Output the (x, y) coordinate of the center of the cell containing the given text.  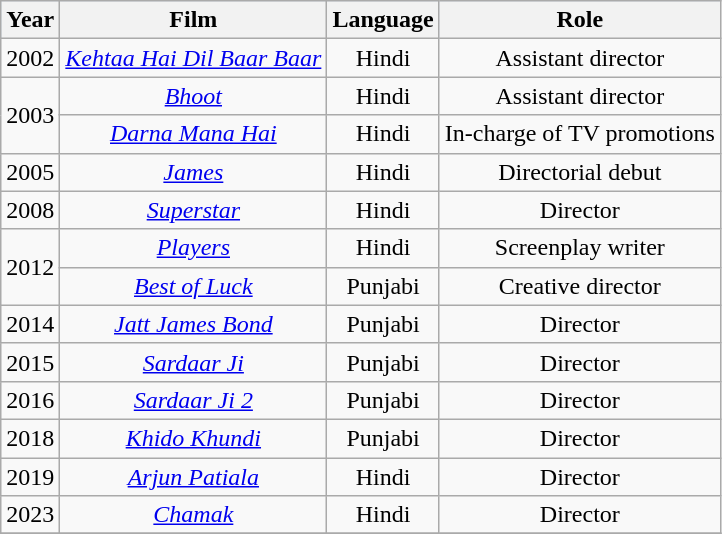
2012 (30, 267)
Screenplay writer (580, 248)
Kehtaa Hai Dil Baar Baar (194, 58)
Arjun Patiala (194, 477)
2014 (30, 324)
Sardaar Ji 2 (194, 400)
Language (383, 20)
Khido Khundi (194, 438)
Directorial debut (580, 172)
Best of Luck (194, 286)
2018 (30, 438)
Superstar (194, 210)
Sardaar Ji (194, 362)
2016 (30, 400)
2005 (30, 172)
Creative director (580, 286)
2008 (30, 210)
Darna Mana Hai (194, 134)
2002 (30, 58)
Role (580, 20)
Players (194, 248)
Bhoot (194, 96)
2003 (30, 115)
Year (30, 20)
Jatt James Bond (194, 324)
James (194, 172)
2019 (30, 477)
In-charge of TV promotions (580, 134)
2023 (30, 515)
2015 (30, 362)
Chamak (194, 515)
Film (194, 20)
